Find where the given text appears and provide that cell's center as [X, Y] coordinate. 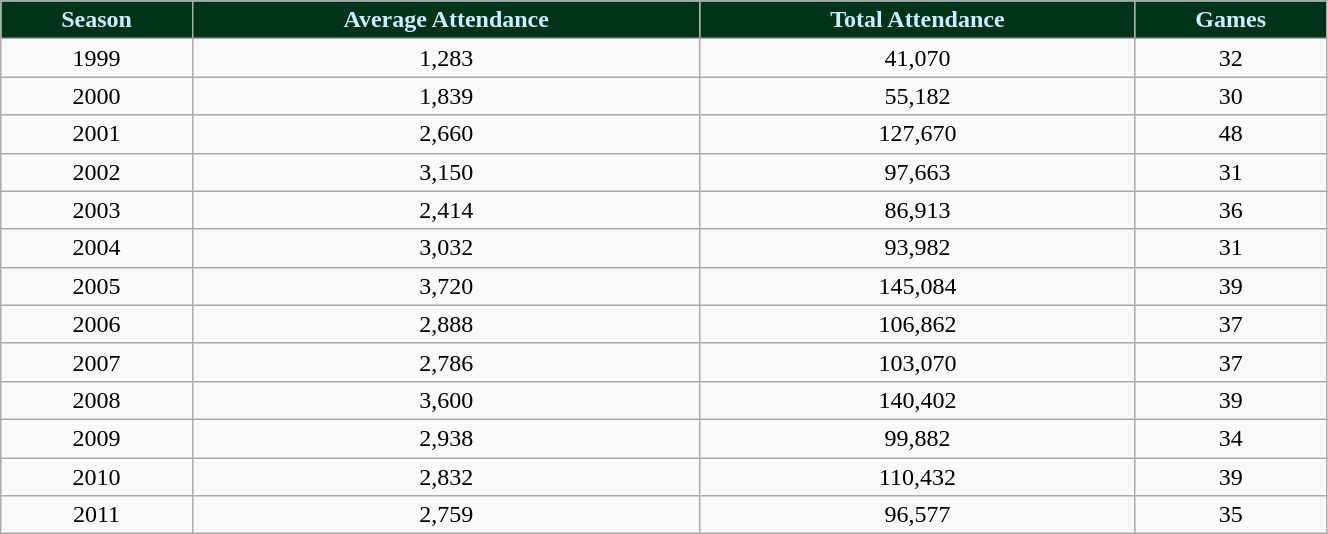
140,402 [918, 400]
1999 [97, 58]
110,432 [918, 477]
3,720 [446, 286]
1,839 [446, 96]
96,577 [918, 515]
2008 [97, 400]
41,070 [918, 58]
2003 [97, 210]
1,283 [446, 58]
93,982 [918, 248]
48 [1231, 134]
2009 [97, 438]
35 [1231, 515]
Season [97, 20]
2,759 [446, 515]
145,084 [918, 286]
106,862 [918, 324]
2,832 [446, 477]
2,660 [446, 134]
3,150 [446, 172]
2,786 [446, 362]
2011 [97, 515]
2000 [97, 96]
3,032 [446, 248]
2007 [97, 362]
2005 [97, 286]
32 [1231, 58]
55,182 [918, 96]
2,414 [446, 210]
97,663 [918, 172]
34 [1231, 438]
2010 [97, 477]
Total Attendance [918, 20]
Average Attendance [446, 20]
2006 [97, 324]
30 [1231, 96]
86,913 [918, 210]
2004 [97, 248]
2,888 [446, 324]
99,882 [918, 438]
103,070 [918, 362]
2001 [97, 134]
2,938 [446, 438]
127,670 [918, 134]
3,600 [446, 400]
36 [1231, 210]
2002 [97, 172]
Games [1231, 20]
